Find where the given text appears and provide that cell's center as [x, y] coordinate. 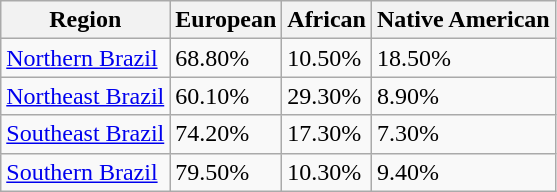
7.30% [463, 134]
Native American [463, 20]
8.90% [463, 96]
African [327, 20]
Southeast Brazil [86, 134]
68.80% [226, 58]
European [226, 20]
Southern Brazil [86, 172]
79.50% [226, 172]
Region [86, 20]
Northeast Brazil [86, 96]
9.40% [463, 172]
Northern Brazil [86, 58]
29.30% [327, 96]
10.30% [327, 172]
60.10% [226, 96]
74.20% [226, 134]
10.50% [327, 58]
18.50% [463, 58]
17.30% [327, 134]
